Determine the (X, Y) coordinate at the center of the cell enclosing the given text.  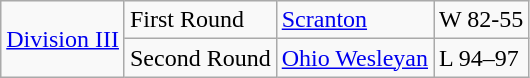
L 94–97 (482, 58)
Second Round (200, 58)
W 82-55 (482, 20)
First Round (200, 20)
Division III (63, 39)
Ohio Wesleyan (354, 58)
Scranton (354, 20)
